Scan for the cell matching the given text and deliver its [x, y] coordinate at center. 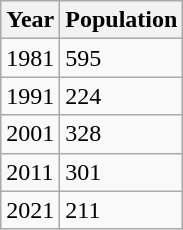
2011 [30, 172]
1991 [30, 96]
224 [122, 96]
Population [122, 20]
Year [30, 20]
2001 [30, 134]
2021 [30, 210]
1981 [30, 58]
595 [122, 58]
211 [122, 210]
328 [122, 134]
301 [122, 172]
